Pinpoint the cell where the given text exists, returning its [x, y] midpoint coordinate. 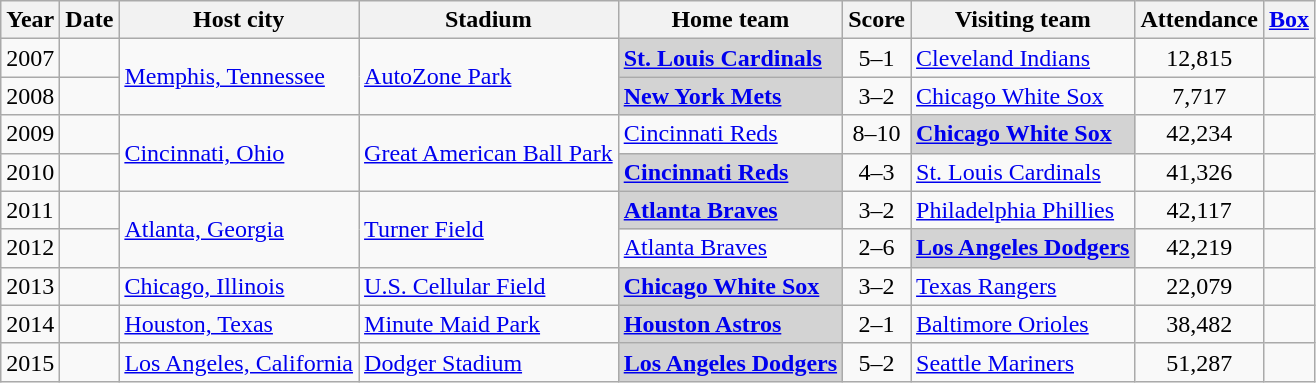
Home team [730, 20]
Host city [239, 20]
2008 [30, 96]
Los Angeles, California [239, 362]
2010 [30, 172]
2014 [30, 324]
42,117 [1199, 210]
4–3 [877, 172]
Turner Field [489, 229]
41,326 [1199, 172]
Texas Rangers [1023, 286]
Visiting team [1023, 20]
12,815 [1199, 58]
51,287 [1199, 362]
Year [30, 20]
22,079 [1199, 286]
Houston, Texas [239, 324]
Box [1288, 20]
2015 [30, 362]
38,482 [1199, 324]
Atlanta, Georgia [239, 229]
Score [877, 20]
2–6 [877, 248]
42,234 [1199, 134]
Date [90, 20]
2–1 [877, 324]
AutoZone Park [489, 77]
Attendance [1199, 20]
Cincinnati, Ohio [239, 153]
Great American Ball Park [489, 153]
5–1 [877, 58]
Minute Maid Park [489, 324]
2007 [30, 58]
8–10 [877, 134]
7,717 [1199, 96]
2012 [30, 248]
Seattle Mariners [1023, 362]
Cleveland Indians [1023, 58]
Memphis, Tennessee [239, 77]
U.S. Cellular Field [489, 286]
Philadelphia Phillies [1023, 210]
New York Mets [730, 96]
Chicago, Illinois [239, 286]
2011 [30, 210]
2009 [30, 134]
Baltimore Orioles [1023, 324]
2013 [30, 286]
5–2 [877, 362]
42,219 [1199, 248]
Stadium [489, 20]
Dodger Stadium [489, 362]
Houston Astros [730, 324]
